Extract the (x, y) coordinate from the center of the cell holding the provided text.  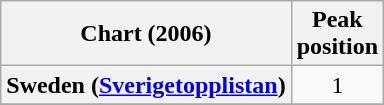
Sweden (Sverigetopplistan) (146, 85)
Peakposition (337, 34)
Chart (2006) (146, 34)
1 (337, 85)
